For the text-containing cell, return its midpoint in [x, y] coordinate format. 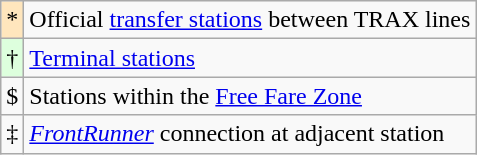
Official transfer stations between TRAX lines [250, 20]
† [12, 58]
$ [12, 96]
‡ [12, 134]
Terminal stations [250, 58]
Stations within the Free Fare Zone [250, 96]
* [12, 20]
FrontRunner connection at adjacent station [250, 134]
